Locate the cell with the specified text and output its [X, Y] center coordinate. 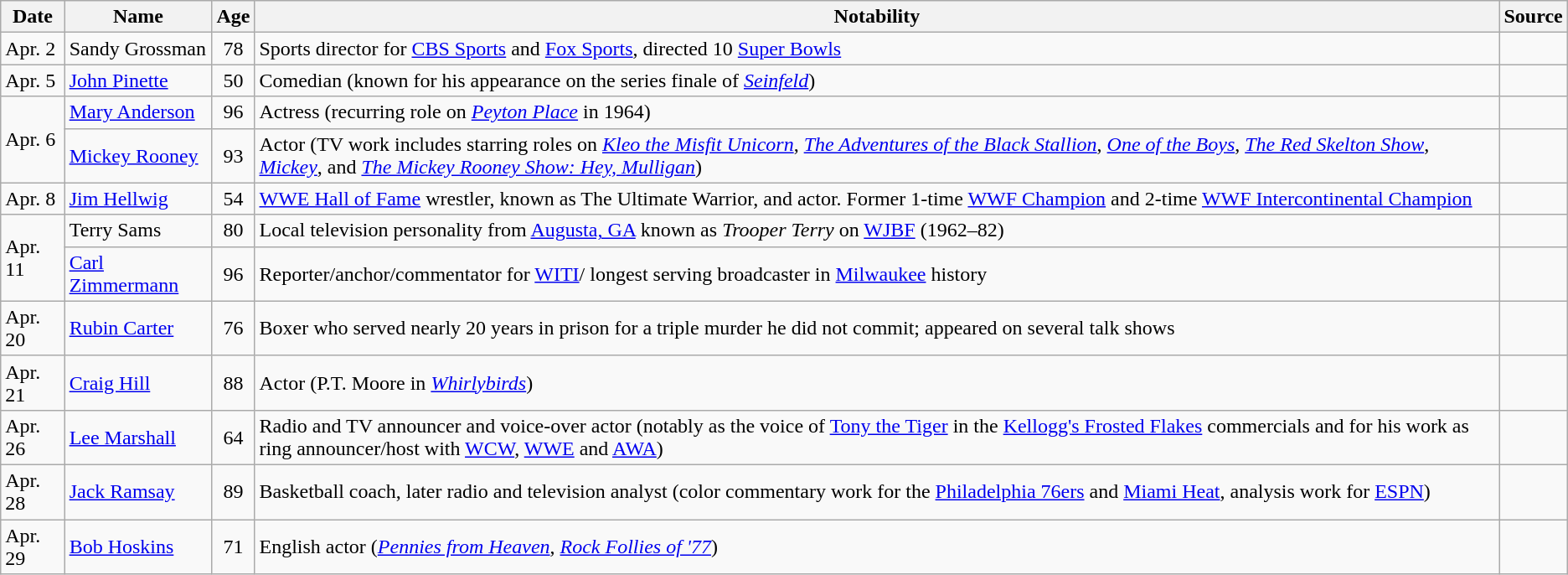
John Pinette [138, 80]
Carl Zimmermann [138, 273]
50 [233, 80]
Sandy Grossman [138, 49]
Apr. 29 [33, 547]
Apr. 21 [33, 382]
Apr. 6 [33, 139]
76 [233, 329]
Jim Hellwig [138, 199]
Age [233, 17]
Basketball coach, later radio and television analyst (color commentary work for the Philadelphia 76ers and Miami Heat, analysis work for ESPN) [877, 491]
71 [233, 547]
Boxer who served nearly 20 years in prison for a triple murder he did not commit; appeared on several talk shows [877, 329]
WWE Hall of Fame wrestler, known as The Ultimate Warrior, and actor. Former 1-time WWF Champion and 2-time WWF Intercontinental Champion [877, 199]
Apr. 11 [33, 258]
54 [233, 199]
80 [233, 231]
Apr. 26 [33, 438]
78 [233, 49]
Lee Marshall [138, 438]
89 [233, 491]
Apr. 20 [33, 329]
Actor (P.T. Moore in Whirlybirds) [877, 382]
93 [233, 156]
Apr. 8 [33, 199]
88 [233, 382]
Source [1533, 17]
Craig Hill [138, 382]
Date [33, 17]
Reporter/anchor/commentator for WITI/ longest serving broadcaster in Milwaukee history [877, 273]
Bob Hoskins [138, 547]
Apr. 5 [33, 80]
Jack Ramsay [138, 491]
Notability [877, 17]
Sports director for CBS Sports and Fox Sports, directed 10 Super Bowls [877, 49]
Actress (recurring role on Peyton Place in 1964) [877, 112]
Rubin Carter [138, 329]
Mary Anderson [138, 112]
English actor (Pennies from Heaven, Rock Follies of '77) [877, 547]
Comedian (known for his appearance on the series finale of Seinfeld) [877, 80]
Mickey Rooney [138, 156]
Apr. 2 [33, 49]
Apr. 28 [33, 491]
64 [233, 438]
Name [138, 17]
Terry Sams [138, 231]
Local television personality from Augusta, GA known as Trooper Terry on WJBF (1962–82) [877, 231]
